Search for the cell housing the specified text and yield its [X, Y] center coordinate. 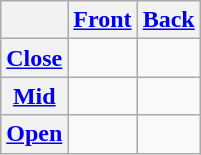
Close [34, 58]
Mid [34, 96]
Back [168, 20]
Front [102, 20]
Open [34, 134]
